Capture the cell that displays the provided text and extract its (x, y) central coordinate. 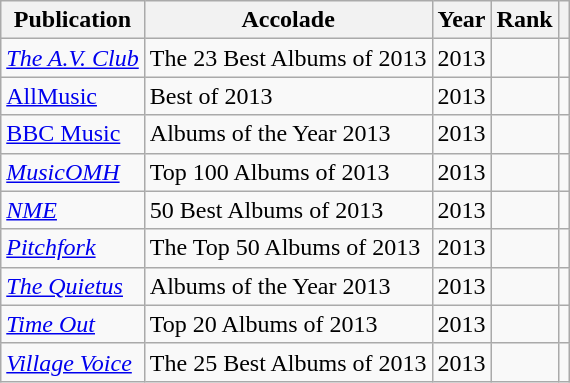
Publication (73, 20)
Best of 2013 (288, 96)
Accolade (288, 20)
The Quietus (73, 286)
AllMusic (73, 96)
Village Voice (73, 362)
Pitchfork (73, 248)
Year (462, 20)
NME (73, 210)
Rank (524, 20)
50 Best Albums of 2013 (288, 210)
The Top 50 Albums of 2013 (288, 248)
The 23 Best Albums of 2013 (288, 58)
BBC Music (73, 134)
Time Out (73, 324)
MusicOMH (73, 172)
The A.V. Club (73, 58)
The 25 Best Albums of 2013 (288, 362)
Top 20 Albums of 2013 (288, 324)
Top 100 Albums of 2013 (288, 172)
